Determine the (X, Y) coordinate at the center of the cell enclosing the given text.  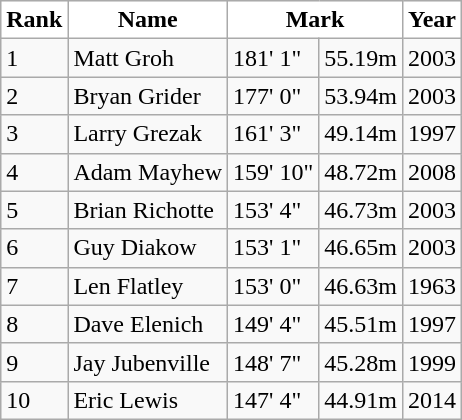
7 (34, 286)
147' 4" (274, 400)
149' 4" (274, 324)
48.72m (361, 172)
3 (34, 134)
153' 4" (274, 210)
45.51m (361, 324)
153' 1" (274, 248)
Larry Grezak (148, 134)
2 (34, 96)
2014 (432, 400)
Len Flatley (148, 286)
Matt Groh (148, 58)
Name (148, 20)
53.94m (361, 96)
46.73m (361, 210)
44.91m (361, 400)
5 (34, 210)
46.63m (361, 286)
161' 3" (274, 134)
49.14m (361, 134)
153' 0" (274, 286)
Guy Diakow (148, 248)
159' 10" (274, 172)
Rank (34, 20)
55.19m (361, 58)
45.28m (361, 362)
Dave Elenich (148, 324)
Jay Jubenville (148, 362)
1963 (432, 286)
Brian Richotte (148, 210)
Mark (316, 20)
46.65m (361, 248)
9 (34, 362)
1 (34, 58)
2008 (432, 172)
Bryan Grider (148, 96)
8 (34, 324)
1999 (432, 362)
Eric Lewis (148, 400)
148' 7" (274, 362)
6 (34, 248)
10 (34, 400)
Year (432, 20)
Adam Mayhew (148, 172)
181' 1" (274, 58)
4 (34, 172)
177' 0" (274, 96)
